From the cell containing the given text, extract its center point as [x, y] coordinate. 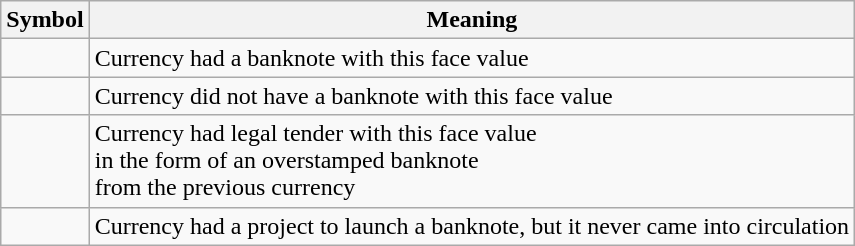
Currency had a project to launch a banknote, but it never came into circulation [472, 226]
Symbol [45, 20]
Currency had legal tender with this face valuein the form of an overstamped banknotefrom the previous currency [472, 161]
Currency had a banknote with this face value [472, 58]
Currency did not have a banknote with this face value [472, 96]
Meaning [472, 20]
